Find where the given text appears and provide that cell's center as (X, Y) coordinate. 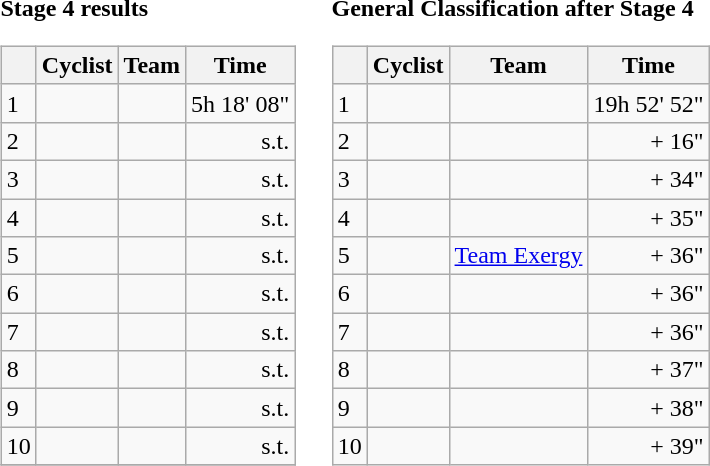
+ 35" (648, 217)
Team Exergy (518, 256)
19h 52' 52" (648, 103)
+ 39" (648, 446)
+ 16" (648, 141)
5h 18' 08" (240, 103)
+ 38" (648, 408)
+ 37" (648, 370)
+ 34" (648, 179)
